Identify which cell holds the provided text, then report its (X, Y) central coordinate. 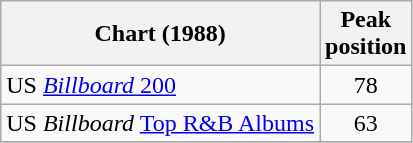
63 (366, 123)
78 (366, 85)
US Billboard 200 (160, 85)
US Billboard Top R&B Albums (160, 123)
Peakposition (366, 34)
Chart (1988) (160, 34)
